Return (X, Y) of the center of cell containing provided text 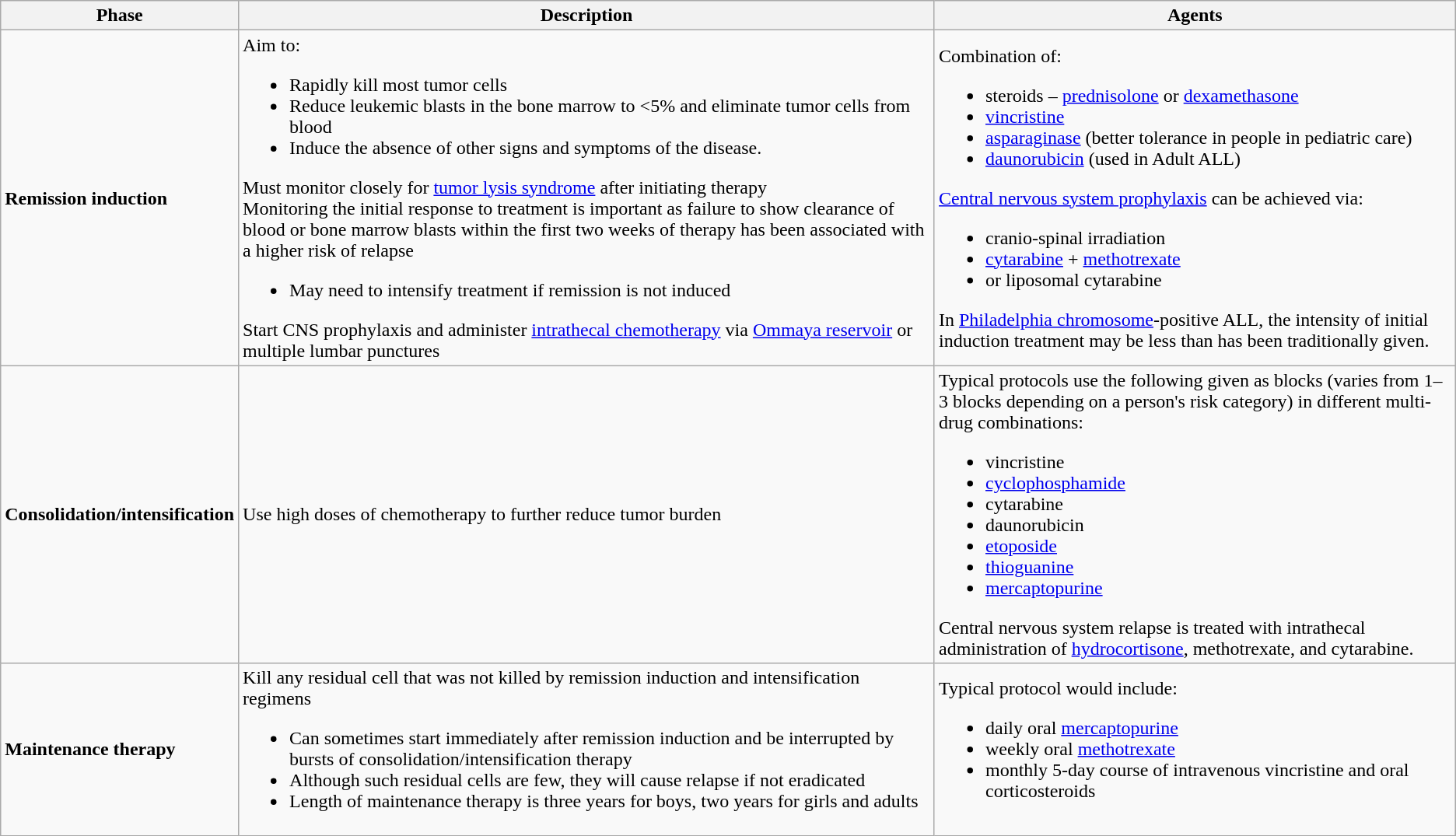
Consolidation/intensification (120, 515)
Remission induction (120, 198)
Maintenance therapy (120, 750)
Use high doses of chemotherapy to further reduce tumor burden (586, 515)
Agents (1195, 16)
Description (586, 16)
Phase (120, 16)
